Locate the cell with the specified text and output its [x, y] center coordinate. 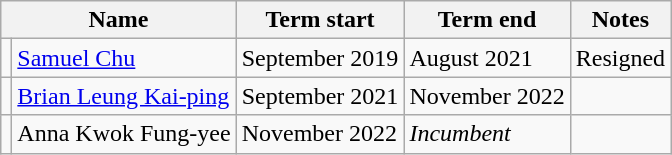
August 2021 [487, 58]
Notes [620, 20]
Brian Leung Kai-ping [124, 96]
Name [118, 20]
Term end [487, 20]
Anna Kwok Fung-yee [124, 134]
Term start [320, 20]
Samuel Chu [124, 58]
September 2021 [320, 96]
September 2019 [320, 58]
Incumbent [487, 134]
Resigned [620, 58]
